Pinpoint the cell where the given text exists, returning its (X, Y) midpoint coordinate. 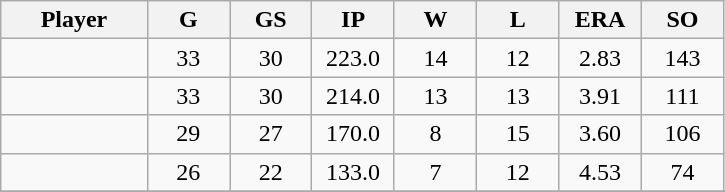
15 (518, 134)
22 (271, 172)
IP (353, 20)
29 (188, 134)
106 (682, 134)
W (435, 20)
170.0 (353, 134)
GS (271, 20)
3.60 (600, 134)
74 (682, 172)
214.0 (353, 96)
8 (435, 134)
26 (188, 172)
14 (435, 58)
ERA (600, 20)
143 (682, 58)
L (518, 20)
7 (435, 172)
111 (682, 96)
223.0 (353, 58)
2.83 (600, 58)
27 (271, 134)
Player (74, 20)
G (188, 20)
3.91 (600, 96)
4.53 (600, 172)
SO (682, 20)
133.0 (353, 172)
